Output the (X, Y) coordinate of the center of the cell containing the given text.  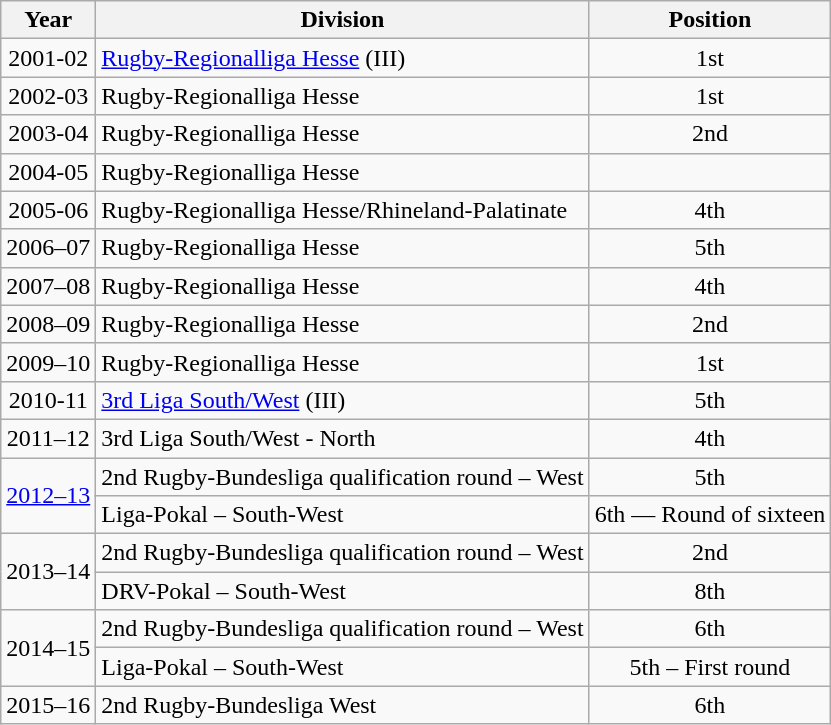
2012–13 (48, 496)
2010-11 (48, 400)
3rd Liga South/West - North (342, 438)
2014–15 (48, 648)
5th – First round (710, 667)
Position (710, 20)
2002-03 (48, 96)
2006–07 (48, 248)
Division (342, 20)
2nd Rugby-Bundesliga West (342, 705)
3rd Liga South/West (III) (342, 400)
2003-04 (48, 134)
6th — Round of sixteen (710, 515)
Rugby-Regionalliga Hesse (III) (342, 58)
2009–10 (48, 362)
2004-05 (48, 172)
2005-06 (48, 210)
2007–08 (48, 286)
Year (48, 20)
2001-02 (48, 58)
DRV-Pokal – South-West (342, 591)
2015–16 (48, 705)
2008–09 (48, 324)
2013–14 (48, 572)
2011–12 (48, 438)
8th (710, 591)
Rugby-Regionalliga Hesse/Rhineland-Palatinate (342, 210)
